From the cell containing the given text, extract its center point as (X, Y) coordinate. 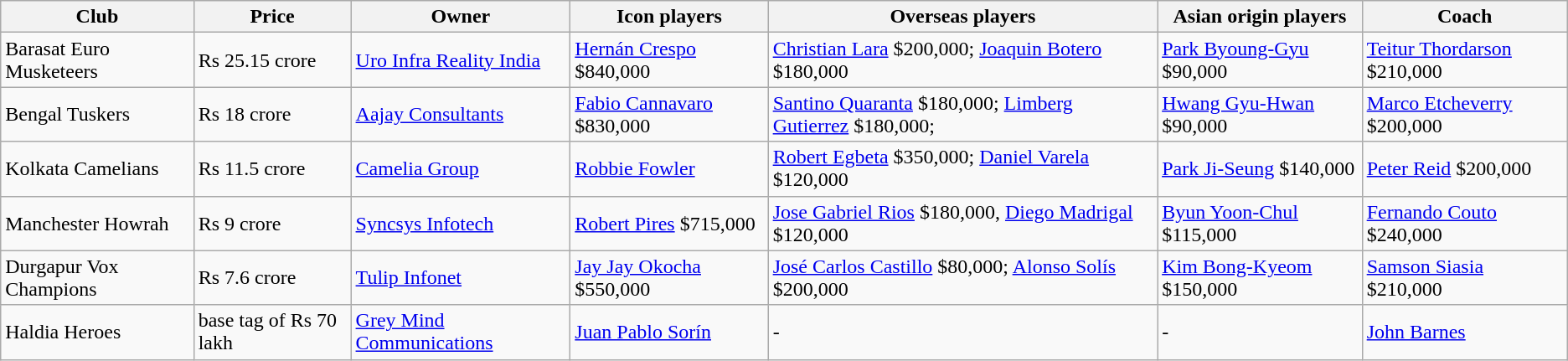
Park Ji-Seung $140,000 (1260, 169)
Hwang Gyu-Hwan $90,000 (1260, 114)
Fabio Cannavaro $830,000 (669, 114)
Bengal Tuskers (97, 114)
Tulip Infonet (461, 278)
Samson Siasia $210,000 (1464, 278)
Rs 25.15 crore (272, 60)
Kim Bong-Kyeom $150,000 (1260, 278)
Juan Pablo Sorín (669, 332)
Rs 9 crore (272, 223)
Grey Mind Communications (461, 332)
Park Byoung-Gyu $90,000 (1260, 60)
Camelia Group (461, 169)
Club (97, 17)
Robert Pires $715,000 (669, 223)
Teitur Thordarson $210,000 (1464, 60)
Marco Etcheverry $200,000 (1464, 114)
Asian origin players (1260, 17)
Manchester Howrah (97, 223)
Kolkata Camelians (97, 169)
John Barnes (1464, 332)
Coach (1464, 17)
Rs 18 crore (272, 114)
Christian Lara $200,000; Joaquin Botero $180,000 (963, 60)
Haldia Heroes (97, 332)
Byun Yoon-Chul $115,000 (1260, 223)
Rs 7.6 crore (272, 278)
Jose Gabriel Rios $180,000, Diego Madrigal $120,000 (963, 223)
Icon players (669, 17)
Owner (461, 17)
Syncsys Infotech (461, 223)
José Carlos Castillo $80,000; Alonso Solís $200,000 (963, 278)
base tag of Rs 70 lakh (272, 332)
Durgapur Vox Champions (97, 278)
Peter Reid $200,000 (1464, 169)
Robert Egbeta $350,000; Daniel Varela $120,000 (963, 169)
Aajay Consultants (461, 114)
Fernando Couto $240,000 (1464, 223)
Santino Quaranta $180,000; Limberg Gutierrez $180,000; (963, 114)
Price (272, 17)
Overseas players (963, 17)
Jay Jay Okocha $550,000 (669, 278)
Hernán Crespo $840,000 (669, 60)
Barasat Euro Musketeers (97, 60)
Robbie Fowler (669, 169)
Uro Infra Reality India (461, 60)
Rs 11.5 crore (272, 169)
